Output the (X, Y) coordinate of the center of the cell containing the given text.  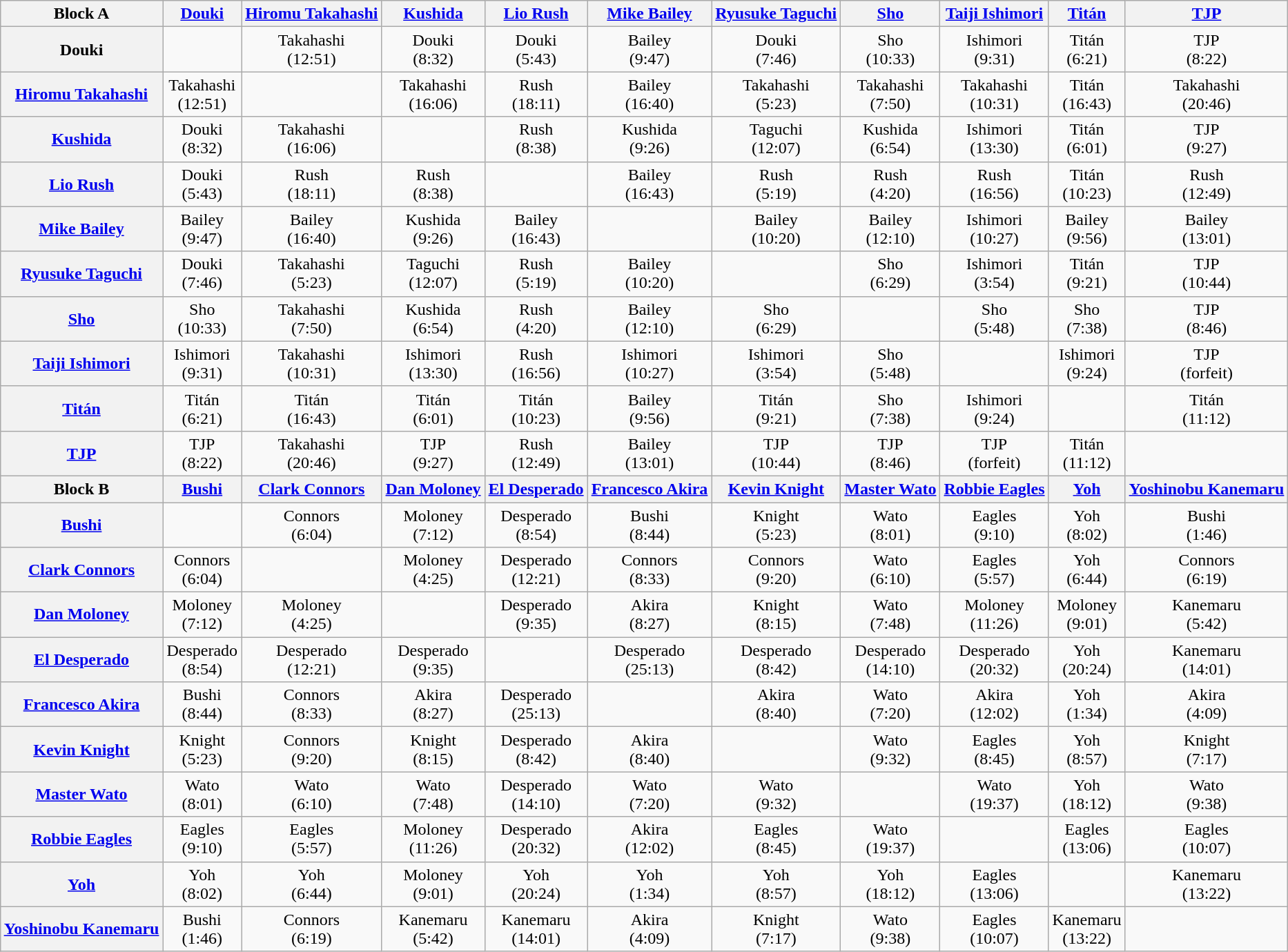
Block B (81, 489)
Block A (81, 14)
